Find where the given text appears and provide that cell's center as [x, y] coordinate. 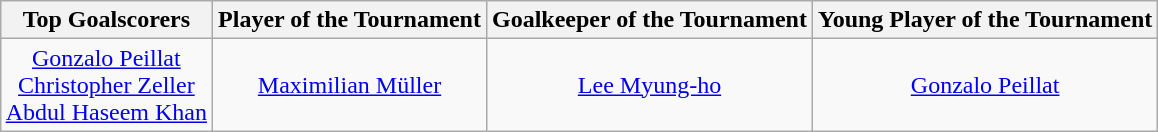
Young Player of the Tournament [984, 20]
Goalkeeper of the Tournament [649, 20]
Gonzalo Peillat [984, 85]
Gonzalo Peillat Christopher Zeller Abdul Haseem Khan [106, 85]
Lee Myung-ho [649, 85]
Player of the Tournament [350, 20]
Top Goalscorers [106, 20]
Maximilian Müller [350, 85]
